Provide the [X, Y] coordinate of the cell's center where the given text is located.  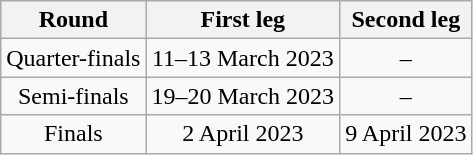
2 April 2023 [243, 134]
11–13 March 2023 [243, 58]
Semi-finals [74, 96]
Round [74, 20]
Quarter-finals [74, 58]
First leg [243, 20]
9 April 2023 [406, 134]
19–20 March 2023 [243, 96]
Second leg [406, 20]
Finals [74, 134]
